Pinpoint the cell where the given text exists, returning its [X, Y] midpoint coordinate. 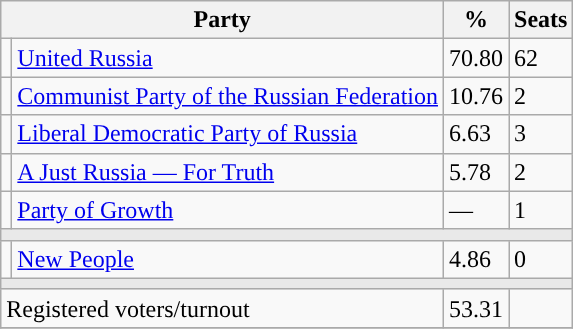
Liberal Democratic Party of Russia [228, 134]
Party [222, 20]
United Russia [228, 58]
62 [541, 58]
Seats [541, 20]
1 [541, 210]
4.86 [476, 259]
6.63 [476, 134]
A Just Russia — For Truth [228, 172]
New People [228, 259]
5.78 [476, 172]
Communist Party of the Russian Federation [228, 96]
0 [541, 259]
Registered voters/turnout [222, 308]
3 [541, 134]
% [476, 20]
— [476, 210]
10.76 [476, 96]
Party of Growth [228, 210]
53.31 [476, 308]
70.80 [476, 58]
